Find where the given text appears and provide that cell's center as [X, Y] coordinate. 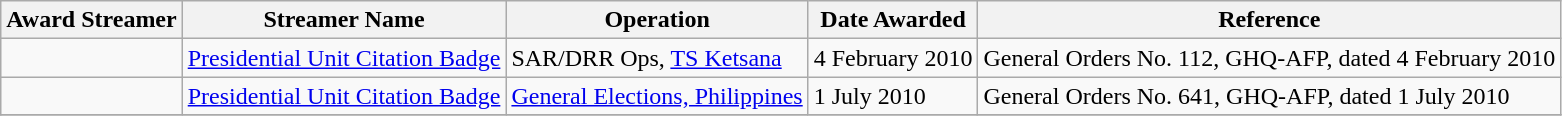
1 July 2010 [893, 96]
General Orders No. 641, GHQ-AFP, dated 1 July 2010 [1270, 96]
General Orders No. 112, GHQ-AFP, dated 4 February 2010 [1270, 58]
Award Streamer [92, 20]
4 February 2010 [893, 58]
Reference [1270, 20]
SAR/DRR Ops, TS Ketsana [657, 58]
Date Awarded [893, 20]
General Elections, Philippines [657, 96]
Streamer Name [344, 20]
Operation [657, 20]
